Provide the [x, y] coordinate of the cell's center where the given text is located.  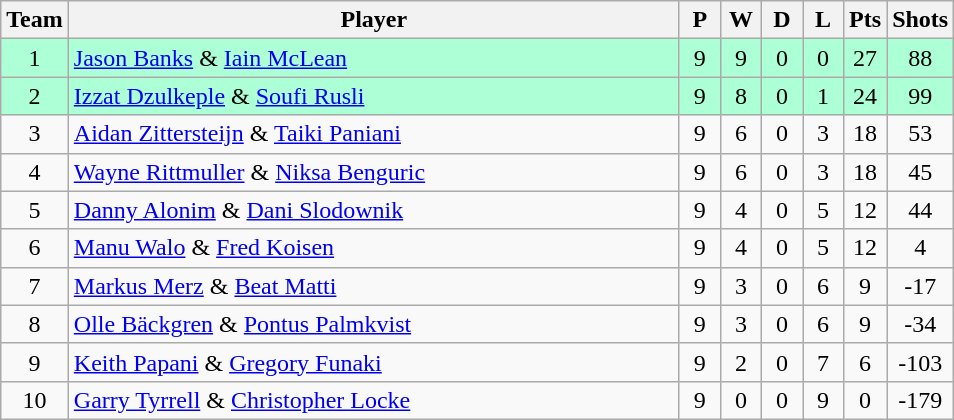
27 [866, 58]
-103 [920, 362]
99 [920, 96]
53 [920, 134]
Jason Banks & Iain McLean [374, 58]
Markus Merz & Beat Matti [374, 286]
-179 [920, 400]
Olle Bäckgren & Pontus Palmkvist [374, 324]
-34 [920, 324]
Izzat Dzulkeple & Soufi Rusli [374, 96]
L [824, 20]
Keith Papani & Gregory Funaki [374, 362]
Player [374, 20]
Manu Walo & Fred Koisen [374, 248]
45 [920, 172]
Wayne Rittmuller & Niksa Benguric [374, 172]
Danny Alonim & Dani Slodownik [374, 210]
24 [866, 96]
Team [35, 20]
Shots [920, 20]
10 [35, 400]
44 [920, 210]
P [700, 20]
W [740, 20]
-17 [920, 286]
88 [920, 58]
Aidan Zittersteijn & Taiki Paniani [374, 134]
Pts [866, 20]
D [782, 20]
Garry Tyrrell & Christopher Locke [374, 400]
